Pinpoint the cell where the given text exists, returning its [x, y] midpoint coordinate. 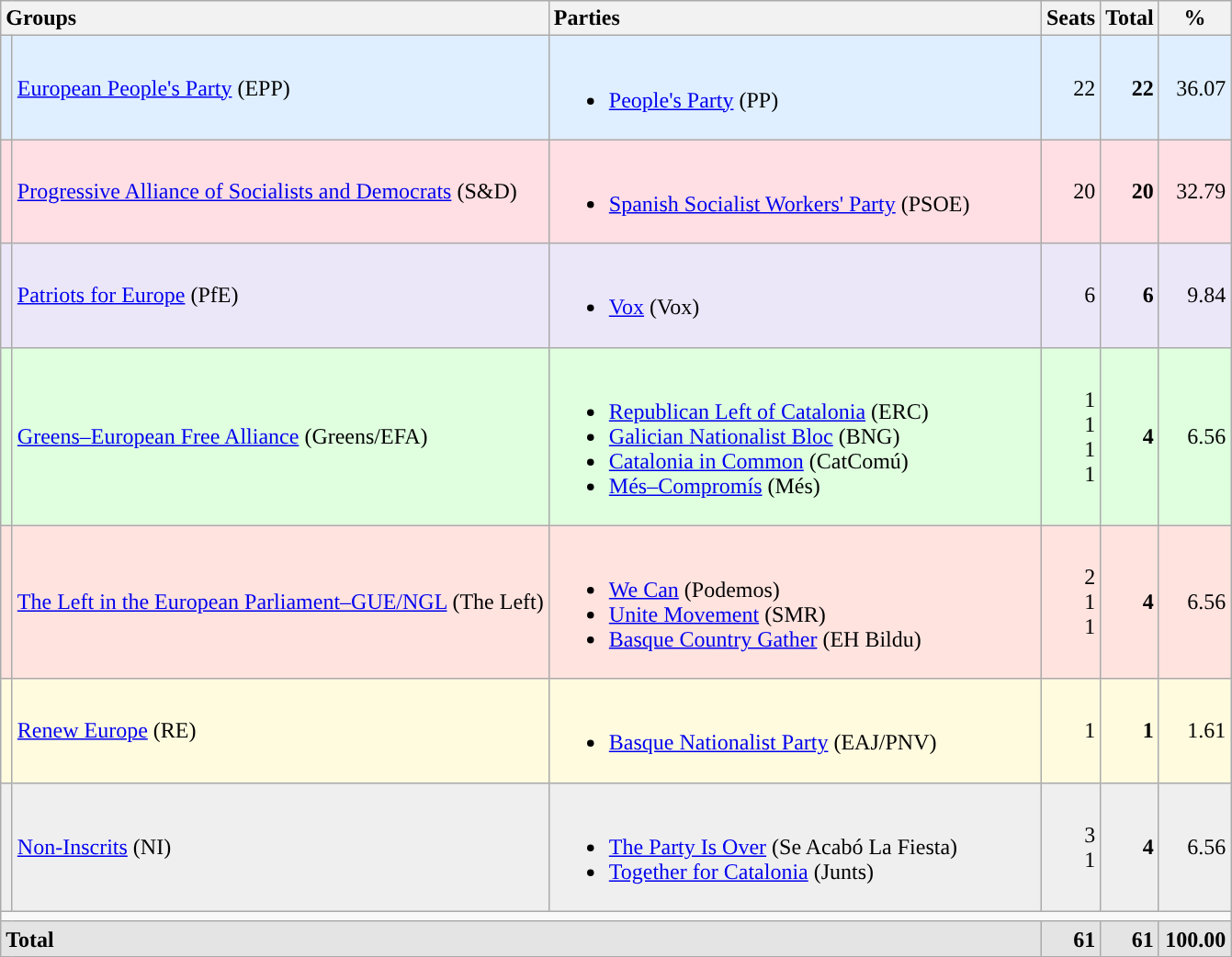
Patriots for Europe (PfE) [280, 296]
Spanish Socialist Workers' Party (PSOE) [795, 191]
31 [1070, 847]
Parties [795, 18]
We Can (Podemos)Unite Movement (SMR)Basque Country Gather (EH Bildu) [795, 602]
Republican Left of Catalonia (ERC)Galician Nationalist Bloc (BNG)Catalonia in Common (CatComú)Més–Compromís (Més) [795, 436]
The Left in the European Parliament–GUE/NGL (The Left) [280, 602]
32.79 [1194, 191]
Vox (Vox) [795, 296]
36.07 [1194, 88]
1111 [1070, 436]
% [1194, 18]
Non-Inscrits (NI) [280, 847]
1.61 [1194, 731]
Seats [1070, 18]
Groups [276, 18]
Progressive Alliance of Socialists and Democrats (S&D) [280, 191]
100.00 [1194, 939]
European People's Party (EPP) [280, 88]
People's Party (PP) [795, 88]
Basque Nationalist Party (EAJ/PNV) [795, 731]
Greens–European Free Alliance (Greens/EFA) [280, 436]
Renew Europe (RE) [280, 731]
9.84 [1194, 296]
The Party Is Over (Se Acabó La Fiesta)Together for Catalonia (Junts) [795, 847]
211 [1070, 602]
